Search for the cell housing the specified text and yield its (x, y) center coordinate. 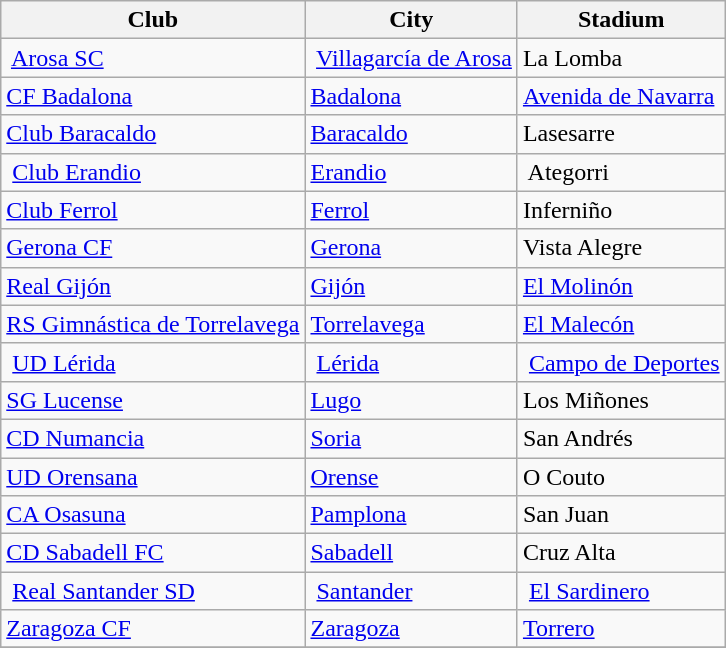
Santander (411, 591)
Arosa SC (153, 58)
SG Lucense (153, 400)
City (411, 20)
CA Osasuna (153, 515)
Soria (411, 438)
Cruz Alta (621, 553)
Los Miñones (621, 400)
Orense (411, 477)
UD Lérida (153, 362)
Torrelavega (411, 324)
Club Baracaldo (153, 134)
Zaragoza CF (153, 629)
Gerona CF (153, 248)
Real Gijón (153, 286)
Campo de Deportes (621, 362)
El Sardinero (621, 591)
Gijón (411, 286)
Lugo (411, 400)
Stadium (621, 20)
Club (153, 20)
UD Orensana (153, 477)
O Couto (621, 477)
El Molinón (621, 286)
Lérida (411, 362)
San Andrés (621, 438)
Sabadell (411, 553)
San Juan (621, 515)
Villagarcía de Arosa (411, 58)
Inferniño (621, 210)
Badalona (411, 96)
Lasesarre (621, 134)
Erandio (411, 172)
La Lomba (621, 58)
RS Gimnástica de Torrelavega (153, 324)
Club Ferrol (153, 210)
Vista Alegre (621, 248)
Real Santander SD (153, 591)
CF Badalona (153, 96)
Avenida de Navarra (621, 96)
El Malecón (621, 324)
Baracaldo (411, 134)
Ategorri (621, 172)
Zaragoza (411, 629)
CD Numancia (153, 438)
Ferrol (411, 210)
Club Erandio (153, 172)
Gerona (411, 248)
Pamplona (411, 515)
CD Sabadell FC (153, 553)
Torrero (621, 629)
